Pinpoint the cell where the given text exists, returning its (X, Y) midpoint coordinate. 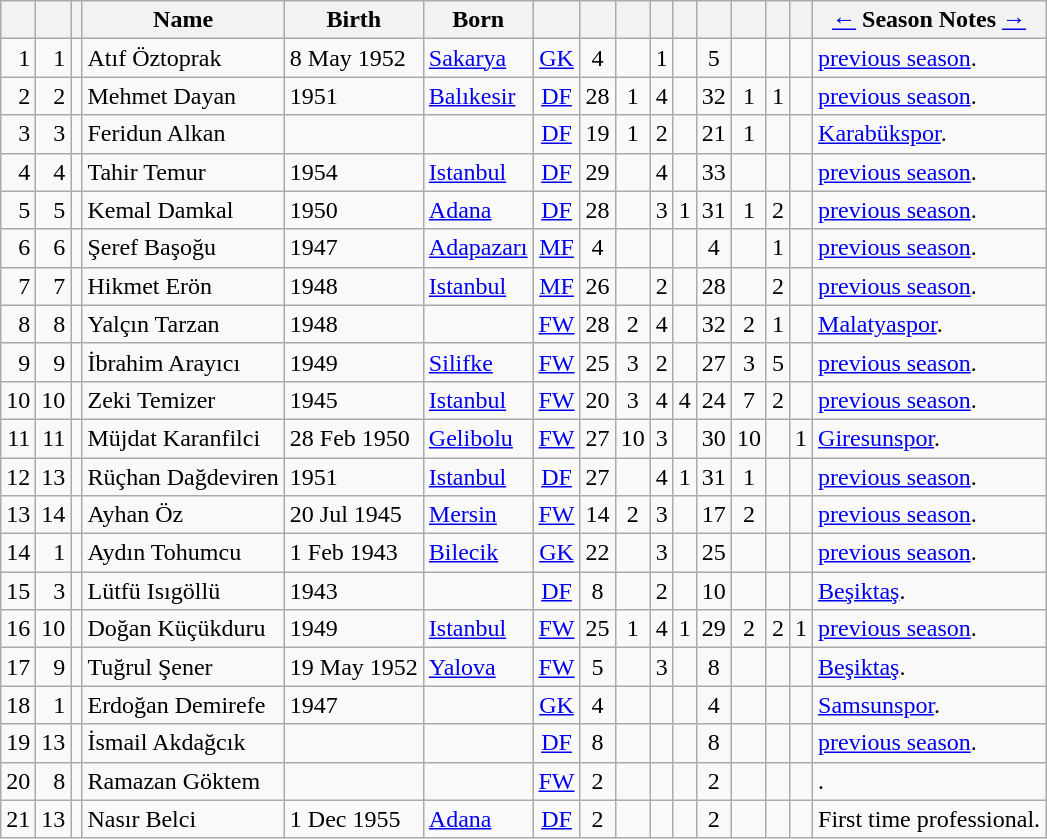
1943 (354, 591)
Aydın Tohumcu (183, 553)
Kemal Damkal (183, 210)
Mehmet Dayan (183, 96)
Müjdat Karanfilci (183, 438)
12 (18, 477)
1954 (354, 172)
Rüçhan Dağdeviren (183, 477)
16 (18, 629)
Tuğrul Şener (183, 667)
← Season Notes → (930, 20)
Atıf Öztoprak (183, 58)
22 (598, 553)
Gelibolu (478, 438)
Zeki Temizer (183, 400)
Giresunspor. (930, 438)
First time professional. (930, 819)
18 (18, 705)
Yalçın Tarzan (183, 324)
Tahir Temur (183, 172)
Feridun Alkan (183, 134)
Şeref Başoğu (183, 248)
İbrahim Arayıcı (183, 362)
1945 (354, 400)
1 Dec 1955 (354, 819)
. (930, 781)
Birth (354, 20)
8 May 1952 (354, 58)
26 (598, 286)
19 May 1952 (354, 667)
1950 (354, 210)
Ramazan Göktem (183, 781)
Balıkesir (478, 96)
Bilecik (478, 553)
Born (478, 20)
Silifke (478, 362)
Nasır Belci (183, 819)
İsmail Akdağcık (183, 743)
Yalova (478, 667)
30 (714, 438)
28 Feb 1950 (354, 438)
20 Jul 1945 (354, 515)
1 Feb 1943 (354, 553)
24 (714, 400)
Doğan Küçükduru (183, 629)
33 (714, 172)
Name (183, 20)
Adapazarı (478, 248)
Samsunspor. (930, 705)
15 (18, 591)
Hikmet Erön (183, 286)
Erdoğan Demirefe (183, 705)
Sakarya (478, 58)
Mersin (478, 515)
Malatyaspor. (930, 324)
Lütfü Isıgöllü (183, 591)
Karabükspor. (930, 134)
Ayhan Öz (183, 515)
